For the text-containing cell, return its midpoint in [X, Y] coordinate format. 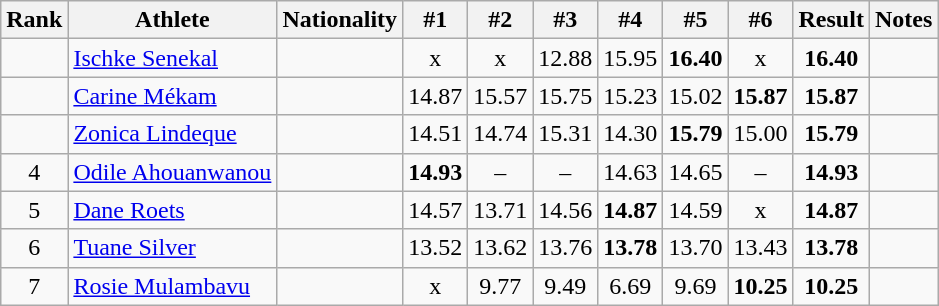
14.51 [436, 134]
Tuane Silver [172, 248]
5 [34, 210]
9.69 [696, 286]
9.77 [500, 286]
15.57 [500, 96]
Notes [903, 20]
13.43 [760, 248]
15.00 [760, 134]
15.02 [696, 96]
#3 [566, 20]
Result [831, 20]
Ischke Senekal [172, 58]
7 [34, 286]
Rank [34, 20]
Zonica Lindeque [172, 134]
Athlete [172, 20]
4 [34, 172]
14.56 [566, 210]
15.23 [630, 96]
#5 [696, 20]
14.63 [630, 172]
#1 [436, 20]
15.75 [566, 96]
Nationality [340, 20]
15.31 [566, 134]
Carine Mékam [172, 96]
Dane Roets [172, 210]
14.57 [436, 210]
Odile Ahouanwanou [172, 172]
13.70 [696, 248]
13.52 [436, 248]
Rosie Mulambavu [172, 286]
12.88 [566, 58]
14.65 [696, 172]
14.59 [696, 210]
15.95 [630, 58]
#2 [500, 20]
#6 [760, 20]
13.71 [500, 210]
#4 [630, 20]
13.62 [500, 248]
14.30 [630, 134]
13.76 [566, 248]
6.69 [630, 286]
14.74 [500, 134]
6 [34, 248]
9.49 [566, 286]
